Scan for the cell matching the given text and deliver its [X, Y] coordinate at center. 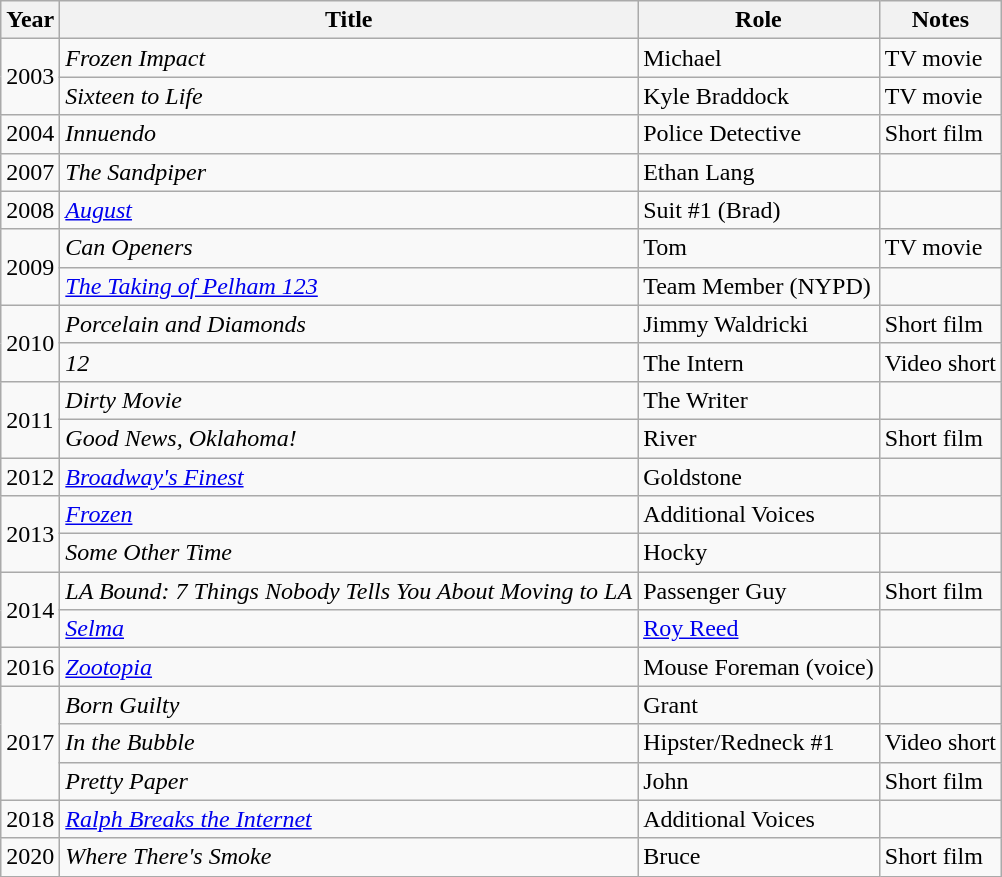
River [759, 438]
Sixteen to Life [349, 96]
Where There's Smoke [349, 857]
2020 [30, 857]
2009 [30, 267]
2007 [30, 172]
LA Bound: 7 Things Nobody Tells You About Moving to LA [349, 591]
2014 [30, 610]
Good News, Oklahoma! [349, 438]
John [759, 781]
Porcelain and Diamonds [349, 324]
Goldstone [759, 477]
Suit #1 (Brad) [759, 210]
Grant [759, 705]
Ralph Breaks the Internet [349, 819]
Some Other Time [349, 553]
Police Detective [759, 134]
2018 [30, 819]
The Writer [759, 400]
2008 [30, 210]
2013 [30, 534]
Michael [759, 58]
The Intern [759, 362]
Dirty Movie [349, 400]
Hipster/Redneck #1 [759, 743]
August [349, 210]
Broadway's Finest [349, 477]
The Taking of Pelham 123 [349, 286]
Year [30, 20]
2012 [30, 477]
Bruce [759, 857]
2010 [30, 343]
2003 [30, 77]
Hocky [759, 553]
Frozen Impact [349, 58]
Roy Reed [759, 629]
Passenger Guy [759, 591]
Ethan Lang [759, 172]
Mouse Foreman (voice) [759, 667]
The Sandpiper [349, 172]
2004 [30, 134]
In the Bubble [349, 743]
2016 [30, 667]
Born Guilty [349, 705]
Title [349, 20]
Role [759, 20]
Innuendo [349, 134]
Selma [349, 629]
2011 [30, 419]
Notes [940, 20]
Jimmy Waldricki [759, 324]
Frozen [349, 515]
Pretty Paper [349, 781]
Zootopia [349, 667]
Tom [759, 248]
2017 [30, 743]
Can Openers [349, 248]
Team Member (NYPD) [759, 286]
Kyle Braddock [759, 96]
12 [349, 362]
